Determine the (x, y) coordinate at the center of the cell enclosing the given text.  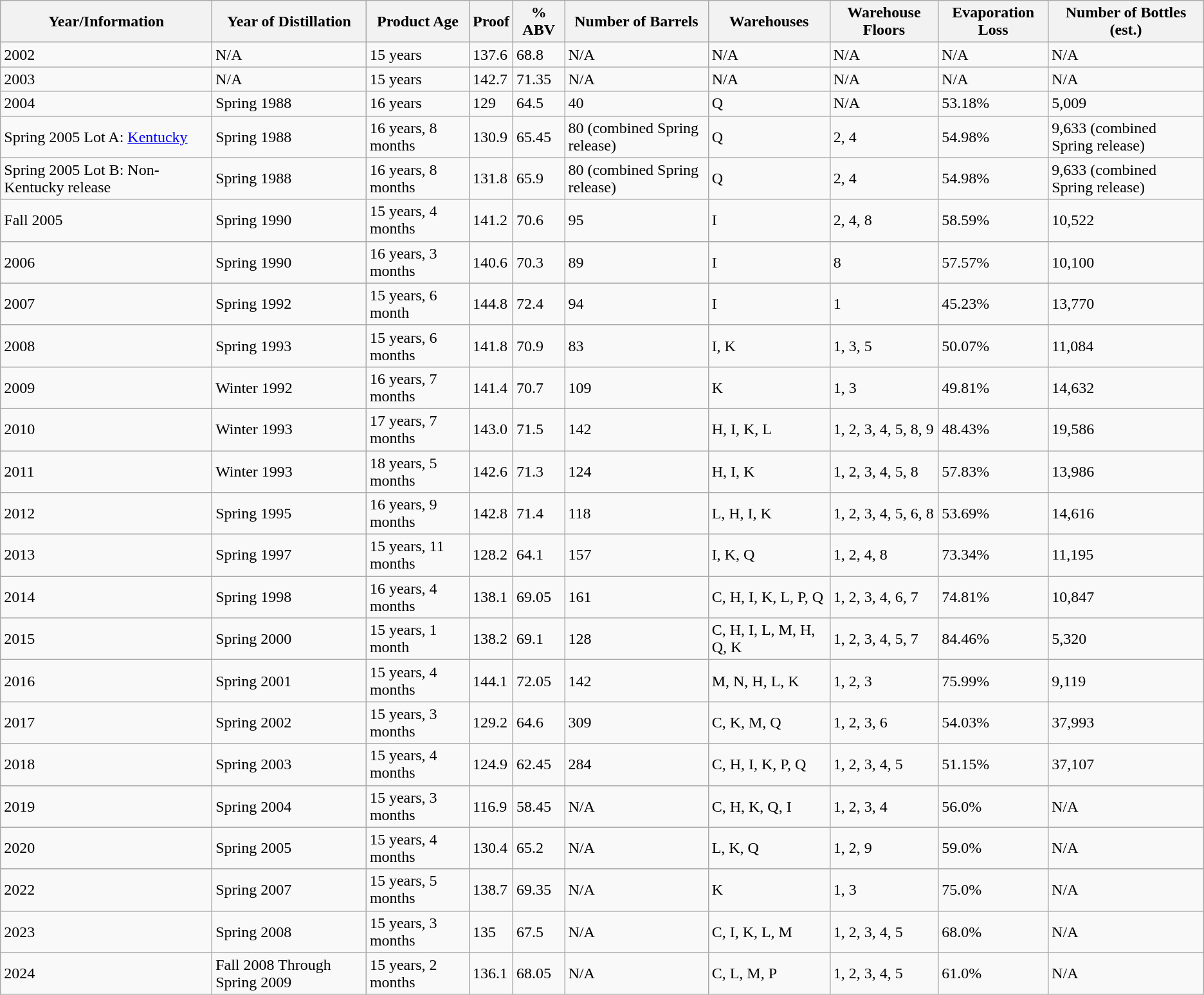
64.6 (538, 723)
72.4 (538, 304)
5,320 (1126, 639)
13,770 (1126, 304)
142.6 (491, 471)
2014 (107, 597)
16 years (417, 104)
129 (491, 104)
15 years, 6 months (417, 346)
54.03% (993, 723)
H, I, K (769, 471)
124 (637, 471)
128.2 (491, 556)
65.9 (538, 179)
Evaporation Loss (993, 22)
Spring 1992 (289, 304)
1, 2, 3, 4, 5, 8 (884, 471)
C, K, M, Q (769, 723)
62.45 (538, 764)
18 years, 5 months (417, 471)
Spring 2002 (289, 723)
C, H, K, Q, I (769, 807)
129.2 (491, 723)
51.15% (993, 764)
1, 2, 4, 8 (884, 556)
1, 2, 3, 4, 5, 7 (884, 639)
128 (637, 639)
2004 (107, 104)
53.18% (993, 104)
64.1 (538, 556)
65.45 (538, 136)
37,107 (1126, 764)
Spring 1993 (289, 346)
72.05 (538, 680)
68.8 (538, 55)
2012 (107, 513)
309 (637, 723)
Spring 2001 (289, 680)
138.1 (491, 597)
65.2 (538, 848)
15 years, 1 month (417, 639)
Fall 2008 Through Spring 2009 (289, 974)
135 (491, 931)
1, 2, 3, 4 (884, 807)
Fall 2005 (107, 220)
16 years, 3 months (417, 262)
14,616 (1126, 513)
% ABV (538, 22)
2013 (107, 556)
58.59% (993, 220)
69.05 (538, 597)
59.0% (993, 848)
10,100 (1126, 262)
70.7 (538, 387)
2018 (107, 764)
140.6 (491, 262)
Spring 2004 (289, 807)
1 (884, 304)
Spring 1998 (289, 597)
95 (637, 220)
142.8 (491, 513)
Product Age (417, 22)
C, L, M, P (769, 974)
1, 2, 9 (884, 848)
11,084 (1126, 346)
I, K, Q (769, 556)
2020 (107, 848)
2006 (107, 262)
1, 2, 3, 4, 5, 8, 9 (884, 430)
71.35 (538, 79)
141.2 (491, 220)
5,009 (1126, 104)
157 (637, 556)
74.81% (993, 597)
2016 (107, 680)
143.0 (491, 430)
94 (637, 304)
142.7 (491, 79)
1, 2, 3, 4, 6, 7 (884, 597)
C, I, K, L, M (769, 931)
116.9 (491, 807)
2009 (107, 387)
2007 (107, 304)
71.4 (538, 513)
17 years, 7 months (417, 430)
69.35 (538, 890)
Spring 2005 (289, 848)
50.07% (993, 346)
70.6 (538, 220)
75.99% (993, 680)
73.34% (993, 556)
75.0% (993, 890)
2023 (107, 931)
C, H, I, L, M, H, Q, K (769, 639)
57.57% (993, 262)
15 years, 6 month (417, 304)
161 (637, 597)
69.1 (538, 639)
53.69% (993, 513)
13,986 (1126, 471)
M, N, H, L, K (769, 680)
144.1 (491, 680)
Spring 2005 Lot A: Kentucky (107, 136)
70.9 (538, 346)
141.8 (491, 346)
2022 (107, 890)
1, 2, 3, 6 (884, 723)
136.1 (491, 974)
49.81% (993, 387)
118 (637, 513)
1, 2, 3 (884, 680)
56.0% (993, 807)
8 (884, 262)
Spring 1997 (289, 556)
2019 (107, 807)
15 years, 5 months (417, 890)
130.4 (491, 848)
138.2 (491, 639)
40 (637, 104)
2011 (107, 471)
61.0% (993, 974)
141.4 (491, 387)
131.8 (491, 179)
Number of Bottles (est.) (1126, 22)
284 (637, 764)
138.7 (491, 890)
Warehouse Floors (884, 22)
64.5 (538, 104)
16 years, 7 months (417, 387)
Warehouses (769, 22)
1, 3, 5 (884, 346)
9,119 (1126, 680)
57.83% (993, 471)
Spring 1995 (289, 513)
10,847 (1126, 597)
84.46% (993, 639)
Winter 1992 (289, 387)
37,993 (1126, 723)
Spring 2005 Lot B: Non-Kentucky release (107, 179)
48.43% (993, 430)
68.05 (538, 974)
Spring 2000 (289, 639)
Spring 2008 (289, 931)
137.6 (491, 55)
1, 2, 3, 4, 5, 6, 8 (884, 513)
2024 (107, 974)
C, H, I, K, P, Q (769, 764)
L, K, Q (769, 848)
124.9 (491, 764)
67.5 (538, 931)
2015 (107, 639)
16 years, 4 months (417, 597)
70.3 (538, 262)
14,632 (1126, 387)
58.45 (538, 807)
2, 4, 8 (884, 220)
11,195 (1126, 556)
Proof (491, 22)
15 years, 11 months (417, 556)
2002 (107, 55)
Year of Distillation (289, 22)
109 (637, 387)
2008 (107, 346)
71.5 (538, 430)
16 years, 9 months (417, 513)
Number of Barrels (637, 22)
144.8 (491, 304)
71.3 (538, 471)
130.9 (491, 136)
45.23% (993, 304)
Year/Information (107, 22)
89 (637, 262)
10,522 (1126, 220)
83 (637, 346)
C, H, I, K, L, P, Q (769, 597)
I, K (769, 346)
Spring 2003 (289, 764)
2017 (107, 723)
68.0% (993, 931)
19,586 (1126, 430)
15 years, 2 months (417, 974)
L, H, I, K (769, 513)
2003 (107, 79)
2010 (107, 430)
H, I, K, L (769, 430)
Spring 2007 (289, 890)
